Search for the cell housing the specified text and yield its [x, y] center coordinate. 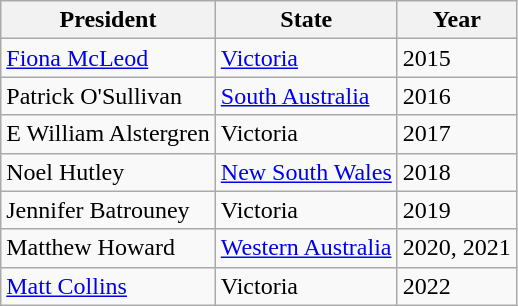
Fiona McLeod [108, 58]
E William Alstergren [108, 134]
2020, 2021 [456, 248]
2022 [456, 286]
Matt Collins [108, 286]
Western Australia [306, 248]
2015 [456, 58]
Patrick O'Sullivan [108, 96]
Jennifer Batrouney [108, 210]
Matthew Howard [108, 248]
2018 [456, 172]
President [108, 20]
2017 [456, 134]
Year [456, 20]
2019 [456, 210]
New South Wales [306, 172]
State [306, 20]
Noel Hutley [108, 172]
South Australia [306, 96]
2016 [456, 96]
